Return [x, y] of the center of cell containing provided text 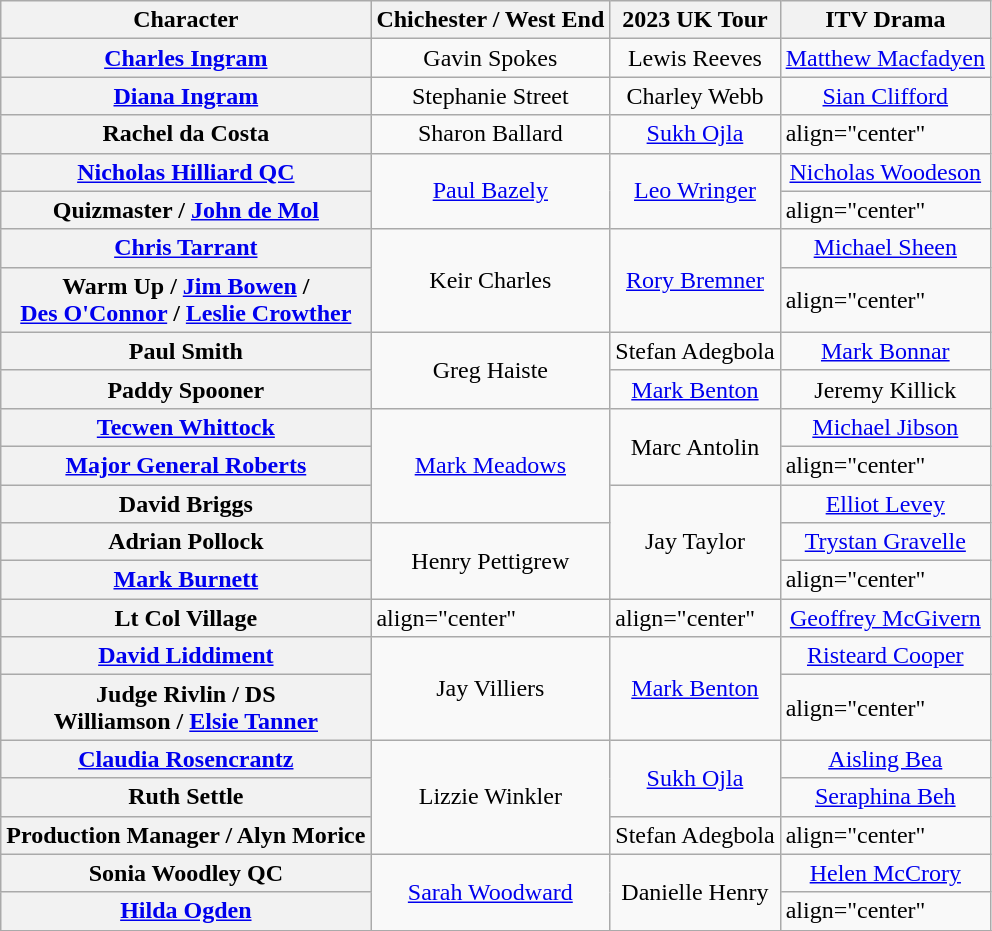
Charles Ingram [186, 58]
Adrian Pollock [186, 542]
Seraphina Beh [885, 797]
Chichester / West End [490, 20]
Nicholas Woodeson [885, 172]
Ruth Settle [186, 797]
Aisling Bea [885, 759]
David Briggs [186, 503]
Jay Taylor [695, 541]
Stephanie Street [490, 96]
Mark Bonnar [885, 351]
Charley Webb [695, 96]
David Liddiment [186, 656]
Lt Col Village [186, 618]
Elliot Levey [885, 503]
Major General Roberts [186, 465]
Rory Bremner [695, 280]
Tecwen Whittock [186, 427]
2023 UK Tour [695, 20]
Henry Pettigrew [490, 561]
Hilda Ogden [186, 911]
Trystan Gravelle [885, 542]
Greg Haiste [490, 370]
Lewis Reeves [695, 58]
Lizzie Winkler [490, 797]
Geoffrey McGivern [885, 618]
Michael Jibson [885, 427]
Quizmaster / John de Mol [186, 210]
Claudia Rosencrantz [186, 759]
Warm Up / Jim Bowen / Des O'Connor / Leslie Crowther [186, 300]
Gavin Spokes [490, 58]
Chris Tarrant [186, 248]
ITV Drama [885, 20]
Danielle Henry [695, 892]
Helen McCrory [885, 873]
Sonia Woodley QC [186, 873]
Character [186, 20]
Matthew Macfadyen [885, 58]
Nicholas Hilliard QC [186, 172]
Rachel da Costa [186, 134]
Diana Ingram [186, 96]
Marc Antolin [695, 446]
Jay Villiers [490, 688]
Sarah Woodward [490, 892]
Judge Rivlin / DS Williamson / Elsie Tanner [186, 708]
Leo Wringer [695, 191]
Paddy Spooner [186, 389]
Risteard Cooper [885, 656]
Sian Clifford [885, 96]
Production Manager / Alyn Morice [186, 835]
Paul Smith [186, 351]
Michael Sheen [885, 248]
Mark Burnett [186, 580]
Paul Bazely [490, 191]
Keir Charles [490, 280]
Jeremy Killick [885, 389]
Mark Meadows [490, 465]
Sharon Ballard [490, 134]
